Provide the [X, Y] coordinate of the cell's center where the given text is located.  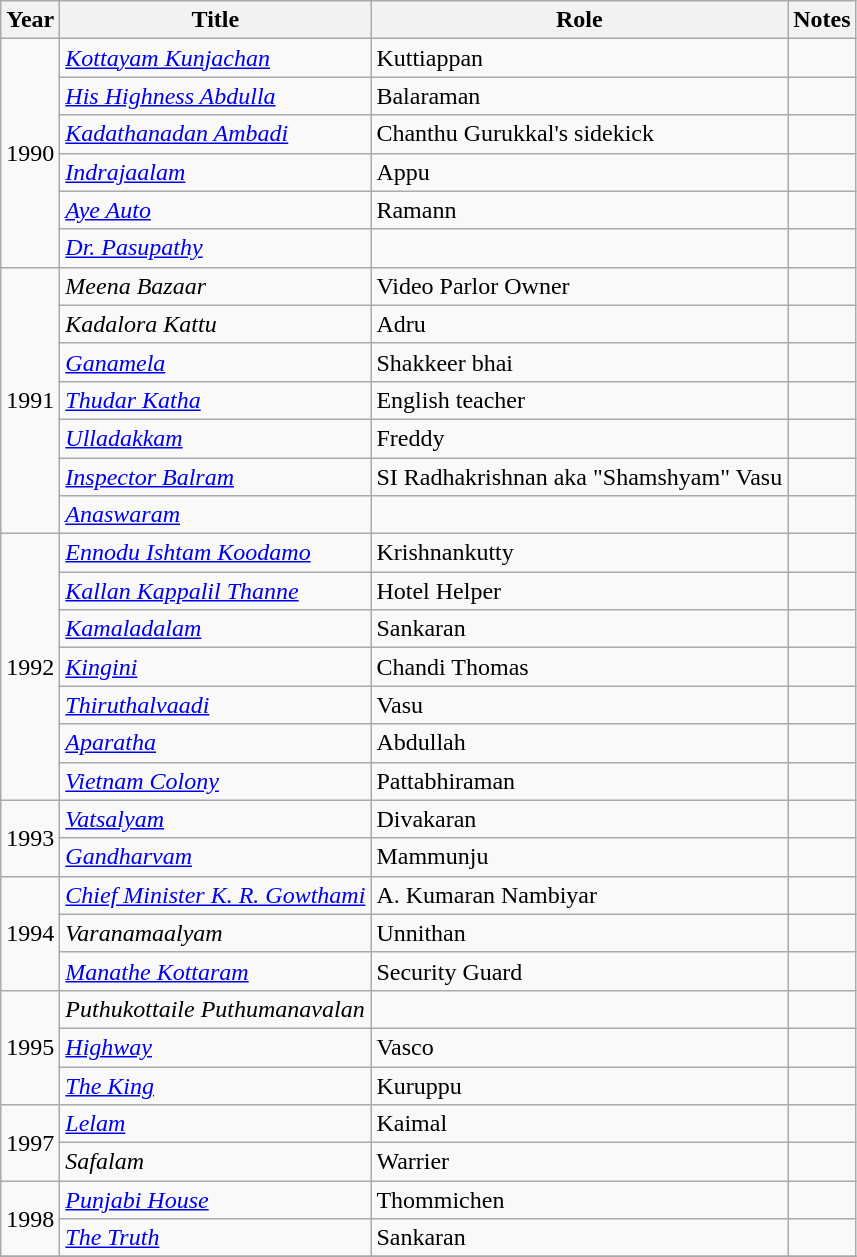
The King [216, 1085]
His Highness Abdulla [216, 96]
Chandi Thomas [580, 667]
1994 [30, 933]
Unnithan [580, 933]
Dr. Pasupathy [216, 248]
Aye Auto [216, 210]
Kamaladalam [216, 629]
Gandharvam [216, 857]
1995 [30, 1047]
Ulladakkam [216, 438]
Appu [580, 172]
Vasco [580, 1047]
Video Parlor Owner [580, 286]
Kadalora Kattu [216, 324]
The Truth [216, 1238]
Divakaran [580, 819]
Balaraman [580, 96]
Aparatha [216, 743]
1992 [30, 667]
Vatsalyam [216, 819]
Pattabhiraman [580, 781]
Puthukottaile Puthumanavalan [216, 1009]
Manathe Kottaram [216, 971]
Kuruppu [580, 1085]
Krishnankutty [580, 553]
Shakkeer bhai [580, 362]
Notes [822, 20]
Chief Minister K. R. Gowthami [216, 895]
Adru [580, 324]
Warrier [580, 1162]
Hotel Helper [580, 591]
A. Kumaran Nambiyar [580, 895]
Ennodu Ishtam Koodamo [216, 553]
Varanamaalyam [216, 933]
Ramann [580, 210]
Inspector Balram [216, 477]
Role [580, 20]
Kadathanadan Ambadi [216, 134]
Year [30, 20]
Indrajaalam [216, 172]
1998 [30, 1219]
Kingini [216, 667]
Security Guard [580, 971]
1990 [30, 153]
Kaimal [580, 1124]
Vietnam Colony [216, 781]
Mammunju [580, 857]
Thudar Katha [216, 400]
Thiruthalvaadi [216, 705]
SI Radhakrishnan aka "Shamshyam" Vasu [580, 477]
Anaswaram [216, 515]
1997 [30, 1143]
Vasu [580, 705]
Highway [216, 1047]
Title [216, 20]
Freddy [580, 438]
Abdullah [580, 743]
Safalam [216, 1162]
Kallan Kappalil Thanne [216, 591]
Chanthu Gurukkal's sidekick [580, 134]
1991 [30, 400]
Meena Bazaar [216, 286]
Kottayam Kunjachan [216, 58]
Ganamela [216, 362]
1993 [30, 838]
Thommichen [580, 1200]
Kuttiappan [580, 58]
Lelam [216, 1124]
English teacher [580, 400]
Punjabi House [216, 1200]
